Provide the [x, y] coordinate of the cell's center where the given text is located.  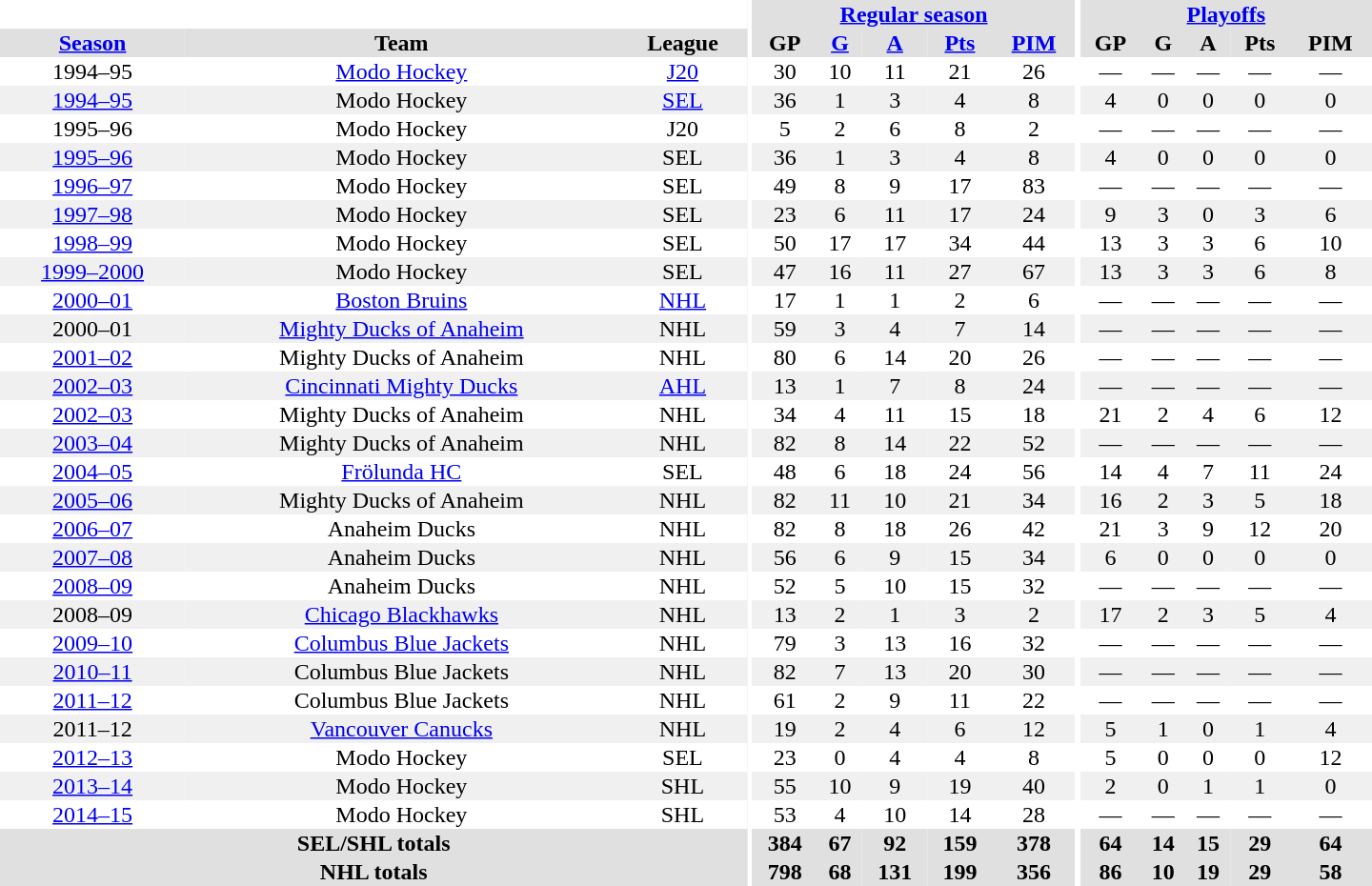
68 [840, 872]
199 [959, 872]
2012–13 [92, 757]
378 [1035, 843]
Chicago Blackhawks [401, 614]
356 [1035, 872]
58 [1330, 872]
1997–98 [92, 214]
28 [1035, 815]
2006–07 [92, 529]
53 [785, 815]
Vancouver Canucks [401, 729]
NHL totals [373, 872]
2003–04 [92, 443]
Season [92, 43]
798 [785, 872]
Boston Bruins [401, 300]
2001–02 [92, 357]
92 [895, 843]
86 [1111, 872]
159 [959, 843]
1998–99 [92, 243]
2009–10 [92, 643]
59 [785, 329]
Playoffs [1226, 14]
2013–14 [92, 786]
AHL [683, 386]
47 [785, 272]
131 [895, 872]
Team [401, 43]
80 [785, 357]
55 [785, 786]
40 [1035, 786]
27 [959, 272]
2014–15 [92, 815]
2007–08 [92, 557]
Frölunda HC [401, 472]
44 [1035, 243]
1996–97 [92, 186]
2010–11 [92, 672]
49 [785, 186]
1999–2000 [92, 272]
SEL/SHL totals [373, 843]
Cincinnati Mighty Ducks [401, 386]
2005–06 [92, 500]
79 [785, 643]
42 [1035, 529]
61 [785, 700]
384 [785, 843]
Regular season [915, 14]
50 [785, 243]
League [683, 43]
2004–05 [92, 472]
83 [1035, 186]
48 [785, 472]
